Identify which cell holds the provided text, then report its (x, y) central coordinate. 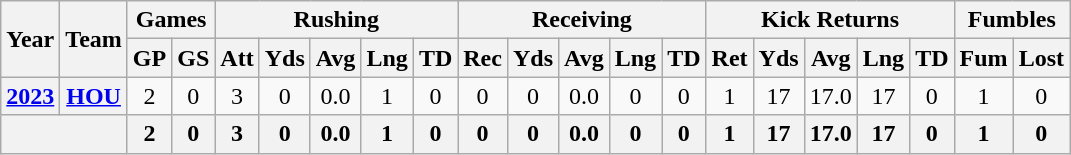
Receiving (582, 20)
2023 (30, 96)
Fum (984, 58)
Rushing (336, 20)
Kick Returns (830, 20)
Team (94, 39)
Fumbles (1012, 20)
Games (170, 20)
Rec (483, 58)
Att (237, 58)
Lost (1041, 58)
Ret (730, 58)
GS (194, 58)
HOU (94, 96)
Year (30, 39)
GP (149, 58)
